Search for the cell housing the specified text and yield its (x, y) center coordinate. 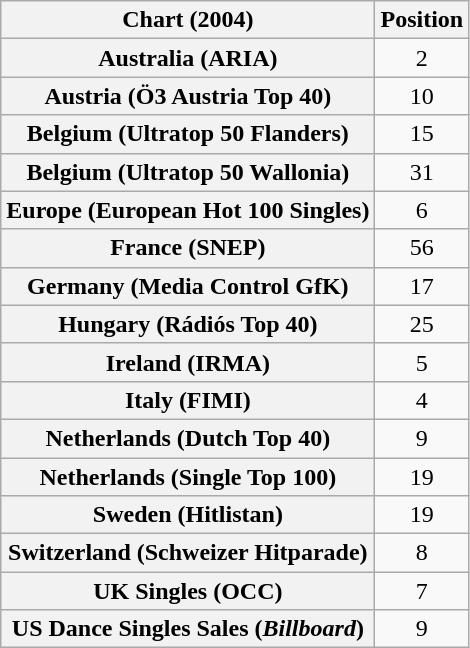
15 (422, 134)
7 (422, 591)
US Dance Singles Sales (Billboard) (188, 629)
56 (422, 248)
Australia (ARIA) (188, 58)
25 (422, 324)
Europe (European Hot 100 Singles) (188, 210)
France (SNEP) (188, 248)
Chart (2004) (188, 20)
UK Singles (OCC) (188, 591)
6 (422, 210)
10 (422, 96)
2 (422, 58)
31 (422, 172)
4 (422, 400)
Switzerland (Schweizer Hitparade) (188, 553)
Germany (Media Control GfK) (188, 286)
Belgium (Ultratop 50 Flanders) (188, 134)
Netherlands (Dutch Top 40) (188, 438)
5 (422, 362)
Ireland (IRMA) (188, 362)
Hungary (Rádiós Top 40) (188, 324)
Austria (Ö3 Austria Top 40) (188, 96)
17 (422, 286)
Netherlands (Single Top 100) (188, 477)
Position (422, 20)
8 (422, 553)
Belgium (Ultratop 50 Wallonia) (188, 172)
Italy (FIMI) (188, 400)
Sweden (Hitlistan) (188, 515)
